Identify which cell holds the provided text, then report its (x, y) central coordinate. 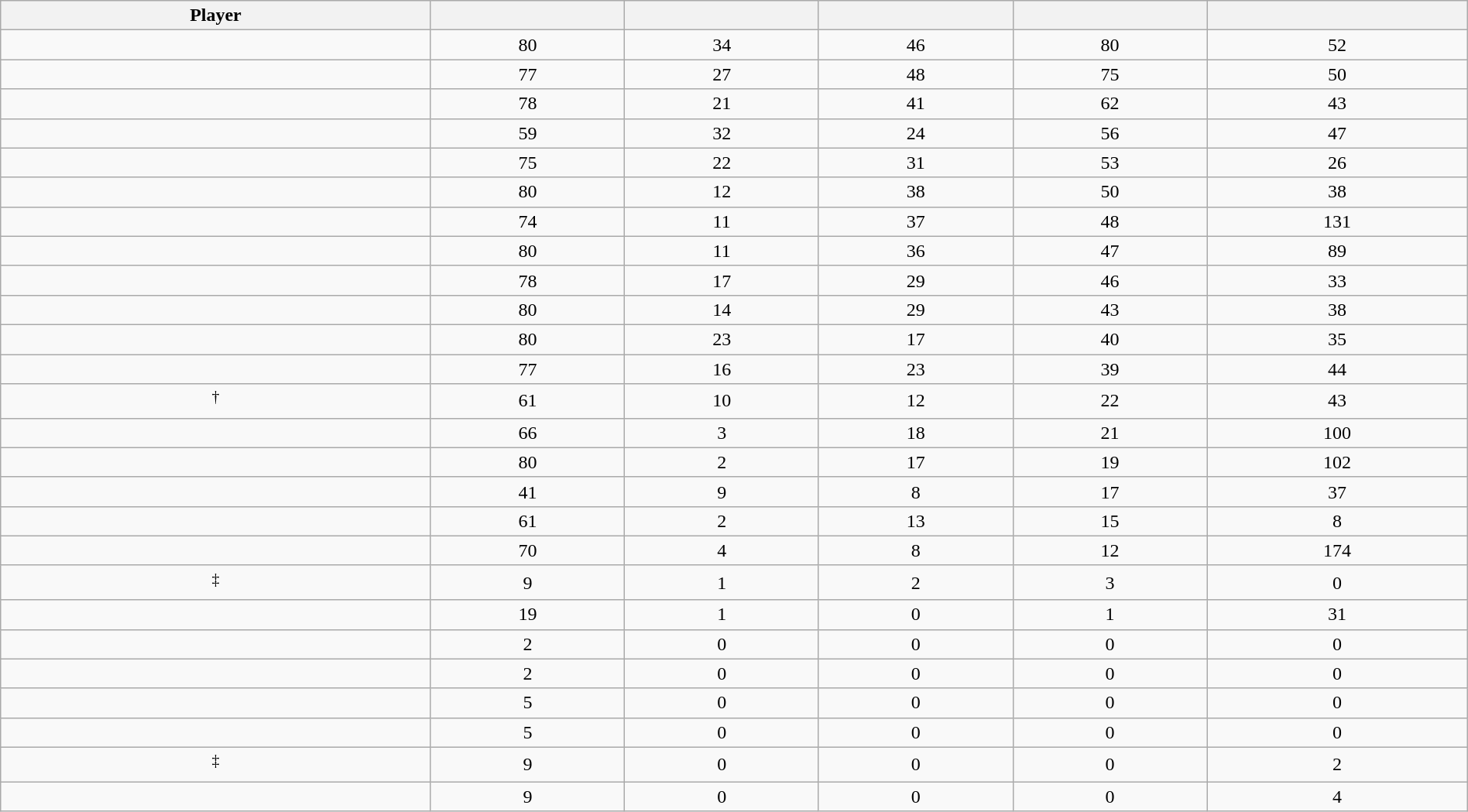
27 (722, 74)
14 (722, 310)
34 (722, 45)
Player (215, 15)
62 (1110, 104)
100 (1338, 433)
66 (528, 433)
59 (528, 133)
26 (1338, 163)
18 (915, 433)
52 (1338, 45)
39 (1110, 369)
32 (722, 133)
35 (1338, 339)
40 (1110, 339)
174 (1338, 550)
33 (1338, 280)
36 (915, 251)
† (215, 401)
15 (1110, 521)
24 (915, 133)
131 (1338, 221)
102 (1338, 462)
74 (528, 221)
16 (722, 369)
44 (1338, 369)
89 (1338, 251)
10 (722, 401)
70 (528, 550)
56 (1110, 133)
13 (915, 521)
53 (1110, 163)
